Find where the given text appears and provide that cell's center as [X, Y] coordinate. 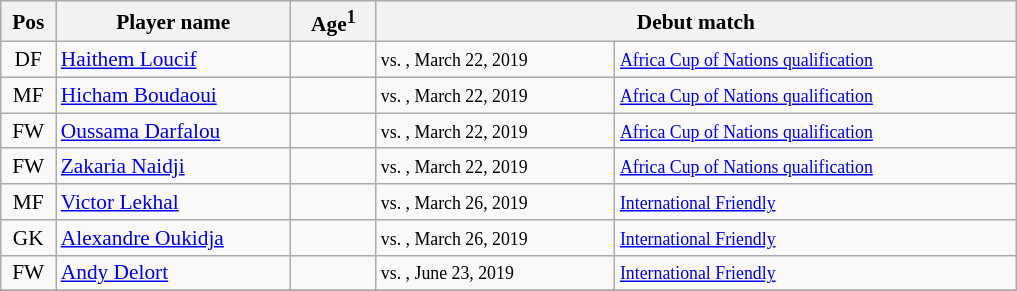
Debut match [696, 22]
Alexandre Oukidja [174, 238]
Player name [174, 22]
Age1 [334, 22]
Andy Delort [174, 273]
vs. , June 23, 2019 [496, 273]
Victor Lekhal [174, 202]
GK [28, 238]
Hicham Boudaoui [174, 96]
Oussama Darfalou [174, 131]
Zakaria Naidji [174, 167]
Pos [28, 22]
DF [28, 60]
Haithem Loucif [174, 60]
